Pinpoint the cell where the given text exists, returning its (x, y) midpoint coordinate. 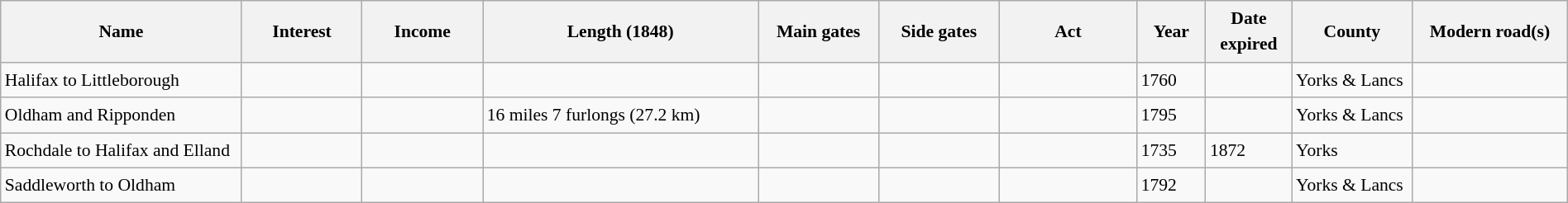
Interest (302, 31)
1735 (1171, 150)
Main gates (819, 31)
Act (1068, 31)
1872 (1249, 150)
Date expired (1249, 31)
County (1352, 31)
Yorks (1352, 150)
1795 (1171, 116)
1760 (1171, 81)
16 miles 7 furlongs (27.2 km) (620, 116)
Modern road(s) (1490, 31)
Oldham and Ripponden (121, 116)
Halifax to Littleborough (121, 81)
Income (423, 31)
Year (1171, 31)
Length (1848) (620, 31)
Rochdale to Halifax and Elland (121, 150)
Side gates (939, 31)
Name (121, 31)
